Determine the [x, y] coordinate at the center of the cell enclosing the given text.  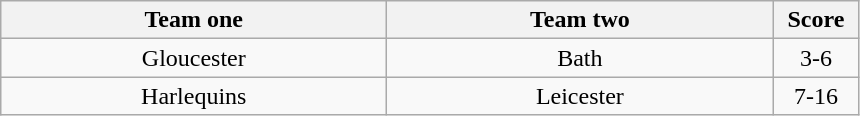
Leicester [580, 96]
7-16 [816, 96]
Score [816, 20]
3-6 [816, 58]
Team one [194, 20]
Bath [580, 58]
Harlequins [194, 96]
Team two [580, 20]
Gloucester [194, 58]
